Capture the cell that displays the provided text and extract its (x, y) central coordinate. 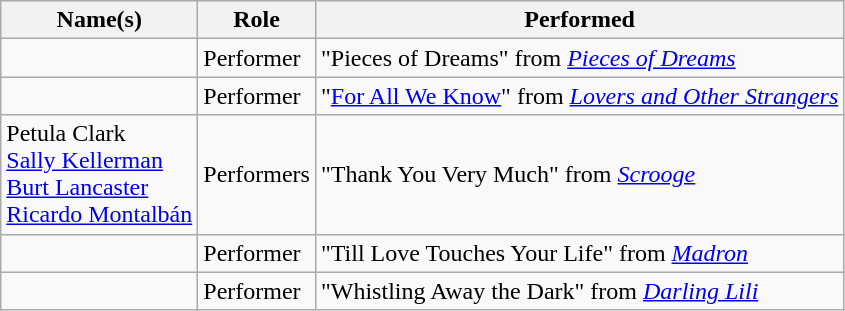
"Whistling Away the Dark" from Darling Lili (579, 291)
Role (257, 20)
"Thank You Very Much" from Scrooge (579, 174)
Performed (579, 20)
"Till Love Touches Your Life" from Madron (579, 253)
Petula ClarkSally KellermanBurt LancasterRicardo Montalbán (100, 174)
"For All We Know" from Lovers and Other Strangers (579, 96)
Performers (257, 174)
Name(s) (100, 20)
"Pieces of Dreams" from Pieces of Dreams (579, 58)
